Identify which cell holds the provided text, then report its [x, y] central coordinate. 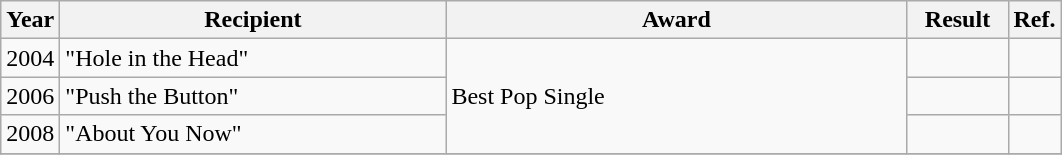
"Hole in the Head" [253, 58]
Best Pop Single [676, 96]
"Push the Button" [253, 96]
Year [30, 20]
Result [958, 20]
2008 [30, 134]
Award [676, 20]
2006 [30, 96]
Recipient [253, 20]
Ref. [1034, 20]
"About You Now" [253, 134]
2004 [30, 58]
